Detect which cell encompasses the target text, then output its (x, y) center coordinate. 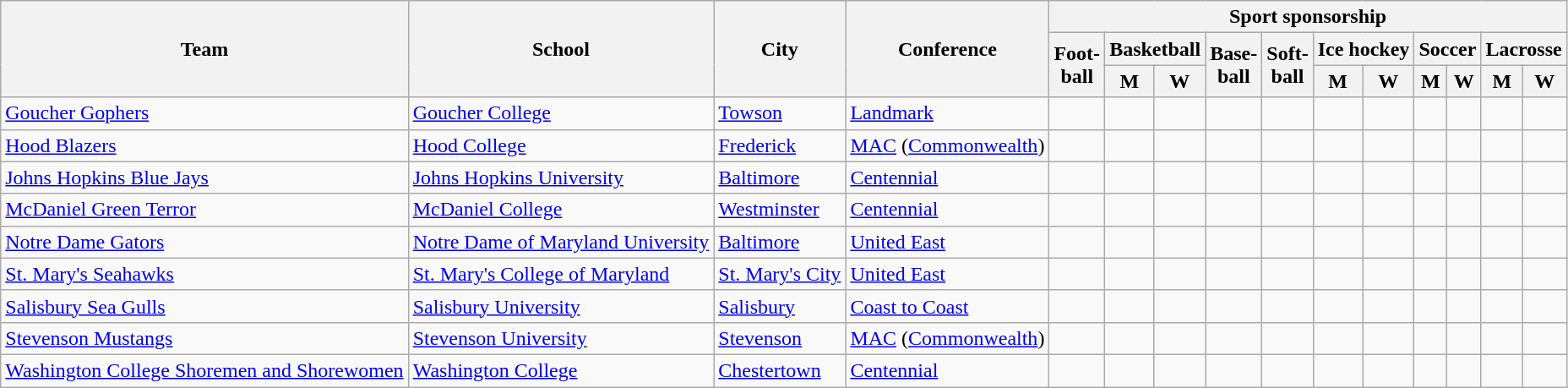
Conference (948, 49)
Goucher Gophers (204, 113)
Chestertown (780, 370)
Ice hockey (1364, 49)
Soccer (1448, 49)
Soft-ball (1288, 65)
Base-ball (1233, 65)
City (780, 49)
Foot-ball (1077, 65)
Stevenson University (561, 338)
Goucher College (561, 113)
Frederick (780, 145)
Lacrosse (1524, 49)
McDaniel Green Terror (204, 210)
Notre Dame Gators (204, 242)
Salisbury University (561, 306)
Stevenson Mustangs (204, 338)
Johns Hopkins University (561, 178)
St. Mary's City (780, 274)
St. Mary's Seahawks (204, 274)
McDaniel College (561, 210)
Landmark (948, 113)
School (561, 49)
St. Mary's College of Maryland (561, 274)
Notre Dame of Maryland University (561, 242)
Westminster (780, 210)
Johns Hopkins Blue Jays (204, 178)
Washington College (561, 370)
Basketball (1156, 49)
Hood Blazers (204, 145)
Salisbury (780, 306)
Washington College Shoremen and Shorewomen (204, 370)
Sport sponsorship (1308, 17)
Team (204, 49)
Towson (780, 113)
Coast to Coast (948, 306)
Stevenson (780, 338)
Salisbury Sea Gulls (204, 306)
Hood College (561, 145)
